Determine the (x, y) coordinate at the center of the cell enclosing the given text.  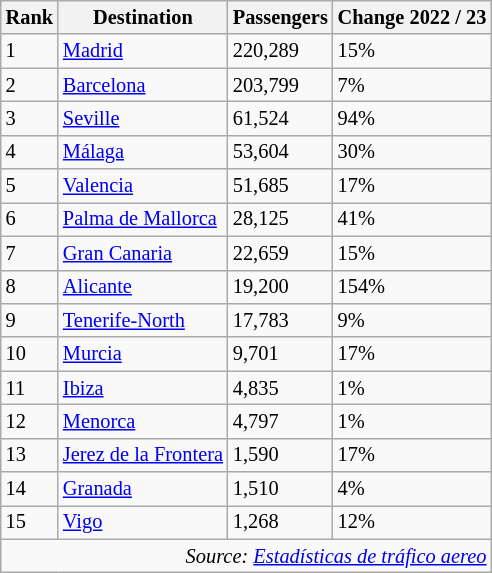
22,659 (280, 253)
4 (30, 152)
61,524 (280, 118)
220,289 (280, 51)
3 (30, 118)
Madrid (143, 51)
Murcia (143, 354)
1 (30, 51)
12% (412, 522)
53,604 (280, 152)
Valencia (143, 186)
154% (412, 287)
Destination (143, 17)
Jerez de la Frontera (143, 455)
10 (30, 354)
8 (30, 287)
Granada (143, 489)
1,590 (280, 455)
Palma de Mallorca (143, 219)
Málaga (143, 152)
4,797 (280, 421)
7% (412, 85)
15 (30, 522)
13 (30, 455)
12 (30, 421)
Change 2022 / 23 (412, 17)
Vigo (143, 522)
9,701 (280, 354)
Seville (143, 118)
Menorca (143, 421)
Ibiza (143, 388)
7 (30, 253)
14 (30, 489)
1,268 (280, 522)
19,200 (280, 287)
51,685 (280, 186)
Alicante (143, 287)
9% (412, 320)
6 (30, 219)
30% (412, 152)
9 (30, 320)
5 (30, 186)
94% (412, 118)
Gran Canaria (143, 253)
1,510 (280, 489)
28,125 (280, 219)
41% (412, 219)
Rank (30, 17)
Tenerife-North (143, 320)
203,799 (280, 85)
11 (30, 388)
4,835 (280, 388)
17,783 (280, 320)
4% (412, 489)
2 (30, 85)
Barcelona (143, 85)
Source: Estadísticas de tráfico aereo (246, 556)
Passengers (280, 17)
